Identify which cell holds the provided text, then report its [X, Y] central coordinate. 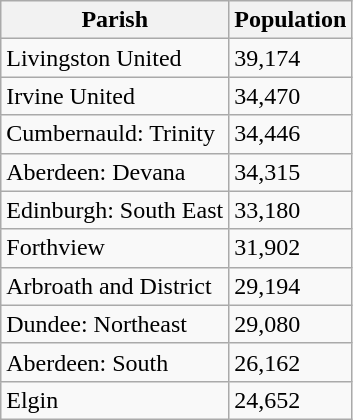
33,180 [290, 210]
Dundee: Northeast [115, 324]
Aberdeen: South [115, 362]
Forthview [115, 248]
Parish [115, 20]
Cumbernauld: Trinity [115, 134]
29,194 [290, 286]
26,162 [290, 362]
Arbroath and District [115, 286]
Elgin [115, 400]
24,652 [290, 400]
Population [290, 20]
Aberdeen: Devana [115, 172]
Livingston United [115, 58]
Edinburgh: South East [115, 210]
Irvine United [115, 96]
31,902 [290, 248]
34,315 [290, 172]
34,446 [290, 134]
34,470 [290, 96]
29,080 [290, 324]
39,174 [290, 58]
